Find where the given text appears and provide that cell's center as (x, y) coordinate. 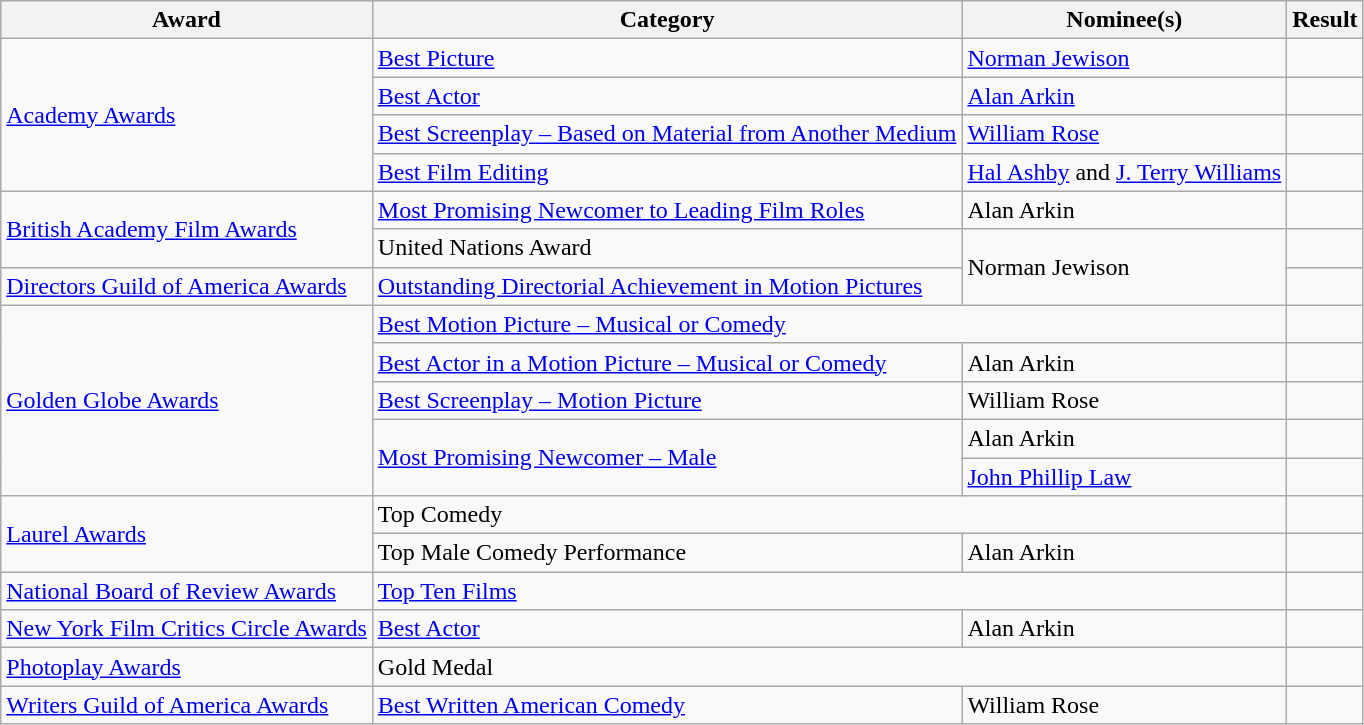
Golden Globe Awards (187, 400)
Best Screenplay – Based on Material from Another Medium (667, 134)
Writers Guild of America Awards (187, 705)
Best Actor in a Motion Picture – Musical or Comedy (667, 362)
Nominee(s) (1124, 20)
Photoplay Awards (187, 667)
John Phillip Law (1124, 477)
Most Promising Newcomer – Male (667, 457)
Gold Medal (829, 667)
Hal Ashby and J. Terry Williams (1124, 172)
Result (1325, 20)
Best Picture (667, 58)
Academy Awards (187, 115)
Category (667, 20)
National Board of Review Awards (187, 591)
Outstanding Directorial Achievement in Motion Pictures (667, 286)
New York Film Critics Circle Awards (187, 629)
Top Male Comedy Performance (667, 553)
British Academy Film Awards (187, 229)
Laurel Awards (187, 534)
United Nations Award (667, 248)
Top Ten Films (829, 591)
Best Film Editing (667, 172)
Most Promising Newcomer to Leading Film Roles (667, 210)
Top Comedy (829, 515)
Directors Guild of America Awards (187, 286)
Best Written American Comedy (667, 705)
Best Screenplay – Motion Picture (667, 400)
Award (187, 20)
Best Motion Picture – Musical or Comedy (829, 324)
